Search for the cell housing the specified text and yield its [x, y] center coordinate. 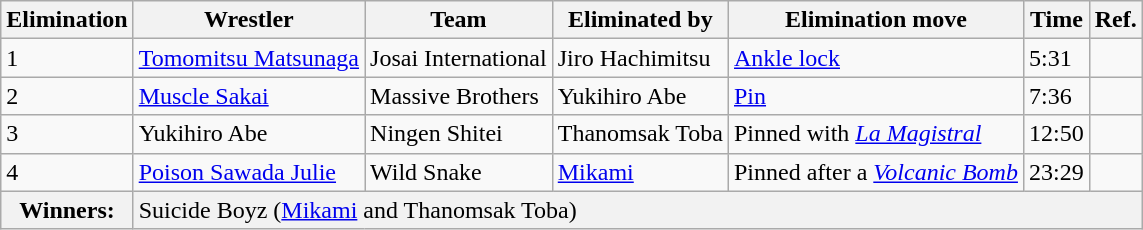
Josai International [459, 58]
Wrestler [248, 20]
Pin [876, 96]
Massive Brothers [459, 96]
7:36 [1056, 96]
Poison Sawada Julie [248, 172]
2 [67, 96]
Pinned after a Volcanic Bomb [876, 172]
Time [1056, 20]
Pinned with La Magistral [876, 134]
Team [459, 20]
Elimination [67, 20]
Elimination move [876, 20]
Eliminated by [640, 20]
Jiro Hachimitsu [640, 58]
1 [67, 58]
Ningen Shitei [459, 134]
Thanomsak Toba [640, 134]
Wild Snake [459, 172]
Mikami [640, 172]
Ref. [1116, 20]
Tomomitsu Matsunaga [248, 58]
Suicide Boyz (Mikami and Thanomsak Toba) [638, 210]
3 [67, 134]
Ankle lock [876, 58]
12:50 [1056, 134]
23:29 [1056, 172]
5:31 [1056, 58]
Muscle Sakai [248, 96]
4 [67, 172]
Winners: [67, 210]
